Return [x, y] of the center of cell containing provided text 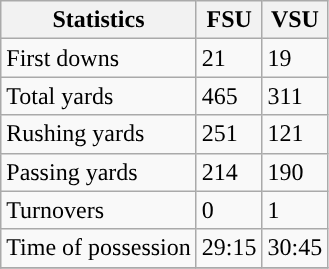
465 [229, 96]
121 [295, 134]
311 [295, 96]
21 [229, 58]
FSU [229, 20]
0 [229, 210]
214 [229, 172]
Passing yards [99, 172]
Turnovers [99, 210]
Rushing yards [99, 134]
251 [229, 134]
19 [295, 58]
VSU [295, 20]
First downs [99, 58]
190 [295, 172]
Total yards [99, 96]
29:15 [229, 248]
1 [295, 210]
30:45 [295, 248]
Statistics [99, 20]
Time of possession [99, 248]
